Provide the (x, y) coordinate of the cell's center where the given text is located.  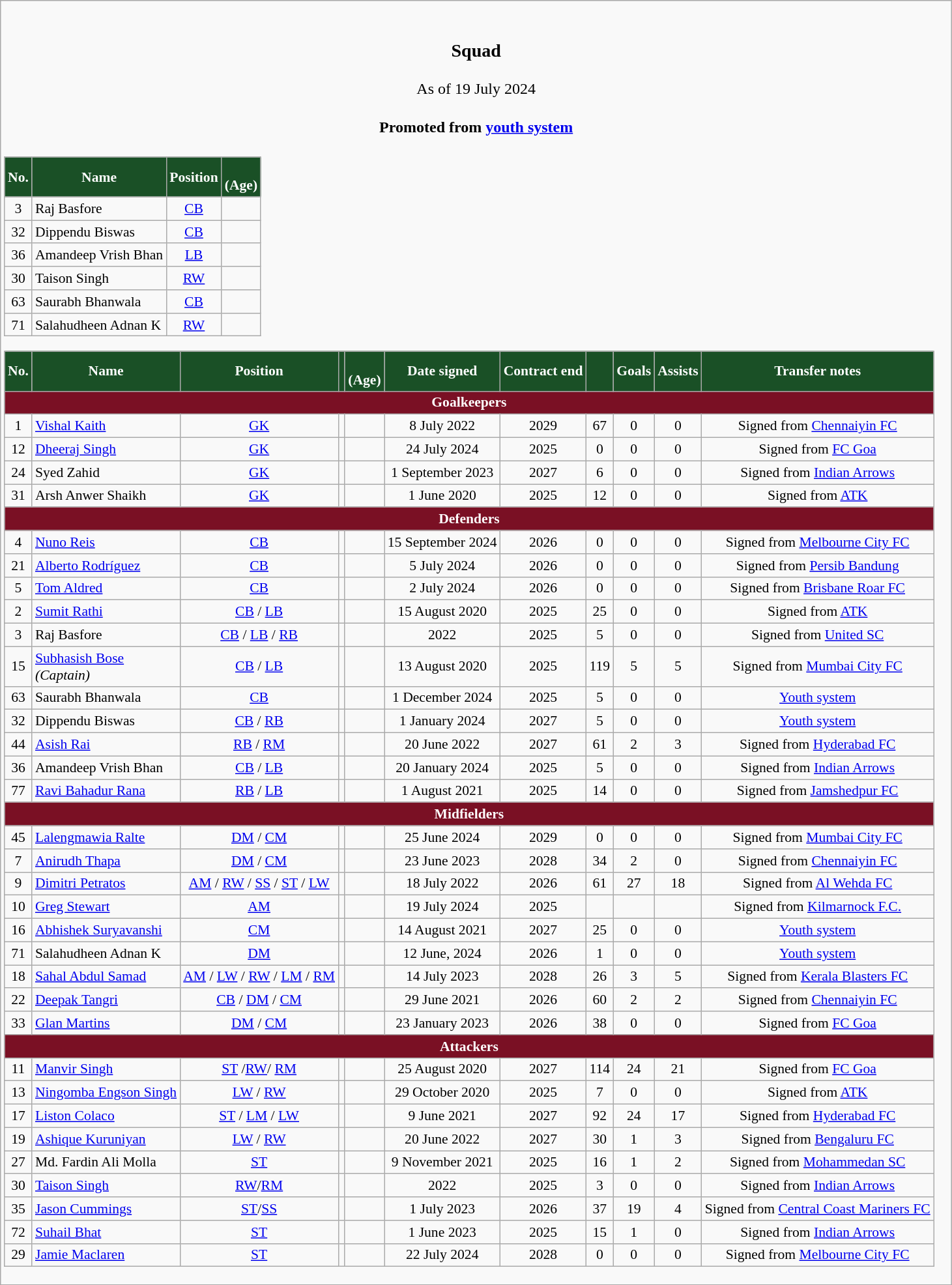
CB / LB / RB (259, 635)
Deepak Tangri (106, 1000)
9 (18, 884)
10 (18, 907)
Assists (678, 371)
Goalkeepers (469, 403)
14 August 2021 (442, 930)
1 August 2021 (442, 791)
Dheeraj Singh (106, 449)
33 (18, 1023)
Ningomba Engson Singh (106, 1093)
Ravi Bahadur Rana (106, 791)
119 (600, 666)
LB (194, 255)
Anirudh Thapa (106, 860)
Manvir Singh (106, 1069)
RB / LB (259, 791)
22 (18, 1000)
23 January 2023 (442, 1023)
Sahal Abdul Samad (106, 977)
ST/SS (259, 1209)
20 January 2024 (442, 768)
Signed from Brisbane Roar FC (818, 588)
1 July 2023 (442, 1209)
37 (600, 1209)
AM (259, 907)
Liston Colaco (106, 1116)
Greg Stewart (106, 907)
1 June 2023 (442, 1232)
Contract end (543, 371)
CM (259, 930)
15 August 2020 (442, 612)
Signed from Jamshedpur FC (818, 791)
Subhasish Bose(Captain) (106, 666)
12 June, 2024 (442, 953)
1 January 2024 (442, 721)
14 July 2023 (442, 977)
1 December 2024 (442, 698)
Jamie Maclaren (106, 1255)
26 (600, 977)
Syed Zahid (106, 472)
Jason Cummings (106, 1209)
Arsh Anwer Shaikh (106, 496)
25 August 2020 (442, 1069)
RB / RM (259, 744)
Attackers (469, 1046)
Lalengmawia Ralte (106, 837)
Signed from Bengaluru FC (818, 1139)
67 (600, 426)
Signed from Mohammedan SC (818, 1162)
Suhail Bhat (106, 1232)
15 September 2024 (442, 542)
Signed from Persib Bandung (818, 565)
ST / LM / LW (259, 1116)
CB / DM / CM (259, 1000)
Vishal Kaith (106, 426)
114 (600, 1069)
Tom Aldred (106, 588)
44 (18, 744)
38 (600, 1023)
92 (600, 1116)
Nuno Reis (106, 542)
Transfer notes (818, 371)
1 June 2020 (442, 496)
Goals (633, 371)
Signed from Kilmarnock F.C. (818, 907)
1 September 2023 (442, 472)
Ashique Kuruniyan (106, 1139)
Md. Fardin Ali Molla (106, 1162)
2 July 2024 (442, 588)
DM (259, 953)
Defenders (469, 519)
31 (18, 496)
45 (18, 837)
19 July 2024 (442, 907)
Signed from United SC (818, 635)
72 (18, 1232)
24 July 2024 (442, 449)
ST /RW/ RM (259, 1069)
14 (600, 791)
25 June 2024 (442, 837)
5 July 2024 (442, 565)
Signed from Al Wehda FC (818, 884)
AM / RW / SS / ST / LW (259, 884)
Abhishek Suryavanshi (106, 930)
23 June 2023 (442, 860)
Alberto Rodríguez (106, 565)
Signed from Kerala Blasters FC (818, 977)
Sumit Rathi (106, 612)
13 (18, 1093)
6 (600, 472)
22 July 2024 (442, 1255)
34 (600, 860)
AM / LW / RW / LM / RM (259, 977)
RW/RM (259, 1185)
77 (18, 791)
29 (18, 1255)
29 October 2020 (442, 1093)
Asish Rai (106, 744)
9 November 2021 (442, 1162)
29 June 2021 (442, 1000)
Midfielders (469, 814)
60 (600, 1000)
11 (18, 1069)
9 June 2021 (442, 1116)
Dimitri Petratos (106, 884)
Date signed (442, 371)
CB / RB (259, 721)
35 (18, 1209)
Signed from Central Coast Mariners FC (818, 1209)
18 July 2022 (442, 884)
13 August 2020 (442, 666)
Glan Martins (106, 1023)
8 July 2022 (442, 426)
